Provide the [X, Y] coordinate of the cell's center where the given text is located.  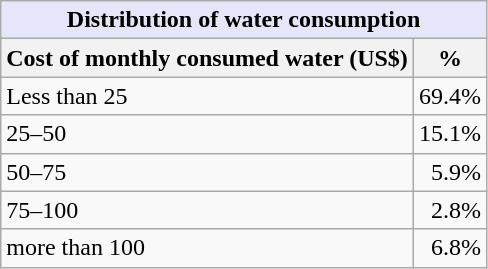
69.4% [450, 96]
Less than 25 [208, 96]
15.1% [450, 134]
50–75 [208, 172]
5.9% [450, 172]
25–50 [208, 134]
75–100 [208, 210]
more than 100 [208, 248]
Distribution of water consumption [244, 20]
Cost of monthly consumed water (US$) [208, 58]
2.8% [450, 210]
6.8% [450, 248]
% [450, 58]
